Locate the cell with the specified text and output its [X, Y] center coordinate. 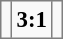
3:1 [32, 20]
